Return [x, y] of the center of cell containing provided text 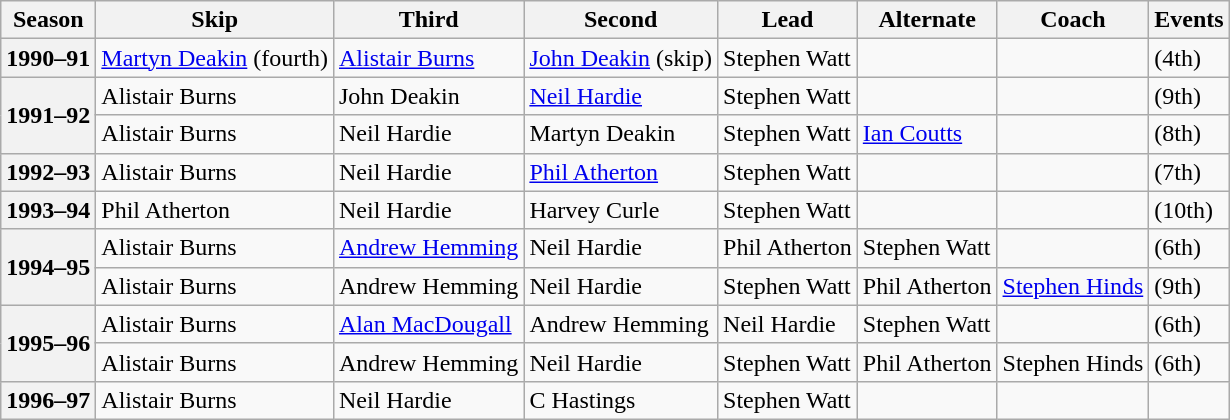
Martyn Deakin (fourth) [215, 58]
Season [48, 20]
1996–97 [48, 400]
1995–96 [48, 343]
(10th) [1189, 210]
Second [621, 20]
(8th) [1189, 134]
C Hastings [621, 400]
Events [1189, 20]
(7th) [1189, 172]
1990–91 [48, 58]
1991–92 [48, 115]
Skip [215, 20]
Coach [1073, 20]
Martyn Deakin [621, 134]
Ian Coutts [927, 134]
Alan MacDougall [428, 324]
Harvey Curle [621, 210]
1994–95 [48, 267]
1993–94 [48, 210]
Alternate [927, 20]
Lead [788, 20]
John Deakin [428, 96]
(4th) [1189, 58]
John Deakin (skip) [621, 58]
1992–93 [48, 172]
Third [428, 20]
